Return the (X, Y) coordinate for the center point of the cell that contains the specified text.  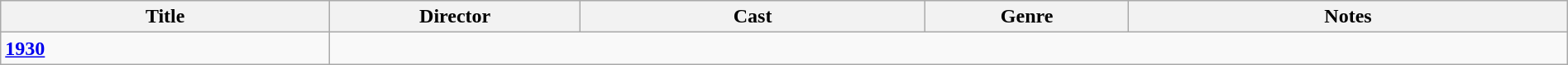
Director (455, 17)
Cast (753, 17)
Title (165, 17)
Notes (1348, 17)
1930 (165, 48)
Genre (1026, 17)
